Search for the cell housing the specified text and yield its (x, y) center coordinate. 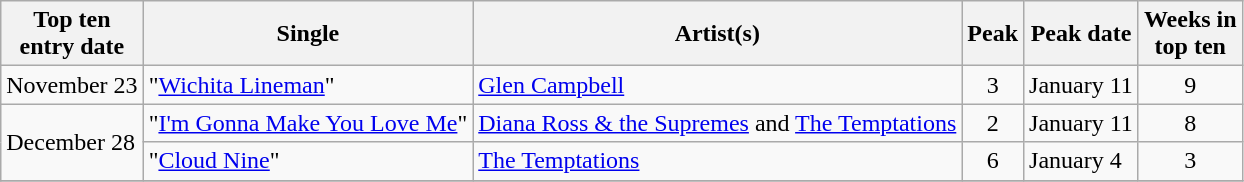
Glen Campbell (718, 85)
December 28 (72, 142)
January 4 (1082, 161)
6 (993, 161)
Single (308, 34)
Artist(s) (718, 34)
8 (1190, 123)
9 (1190, 85)
Peak date (1082, 34)
Diana Ross & the Supremes and The Temptations (718, 123)
"Wichita Lineman" (308, 85)
Top tenentry date (72, 34)
2 (993, 123)
Weeks intop ten (1190, 34)
"Cloud Nine" (308, 161)
Peak (993, 34)
The Temptations (718, 161)
"I'm Gonna Make You Love Me" (308, 123)
November 23 (72, 85)
